Extract the [x, y] coordinate from the center of the cell holding the provided text.  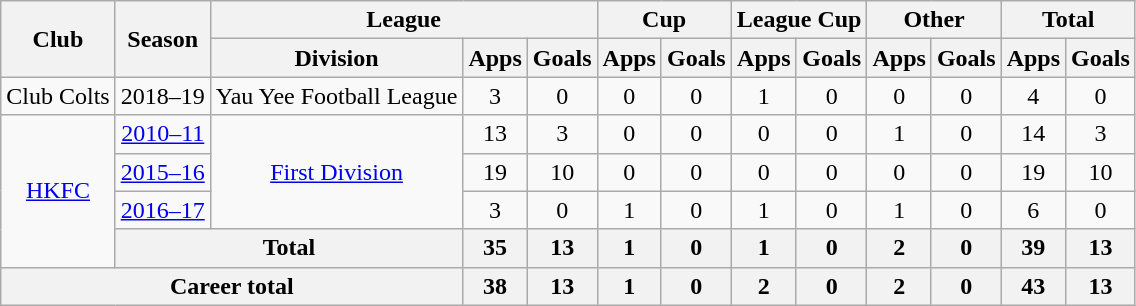
2016–17 [162, 210]
39 [1033, 248]
38 [495, 286]
HKFC [58, 191]
43 [1033, 286]
2010–11 [162, 134]
League [404, 20]
Cup [664, 20]
4 [1033, 96]
2018–19 [162, 96]
6 [1033, 210]
35 [495, 248]
Club Colts [58, 96]
Season [162, 39]
2015–16 [162, 172]
Career total [232, 286]
14 [1033, 134]
Other [934, 20]
Club [58, 39]
Yau Yee Football League [336, 96]
First Division [336, 172]
Division [336, 58]
League Cup [799, 20]
